Capture the cell that displays the provided text and extract its [x, y] central coordinate. 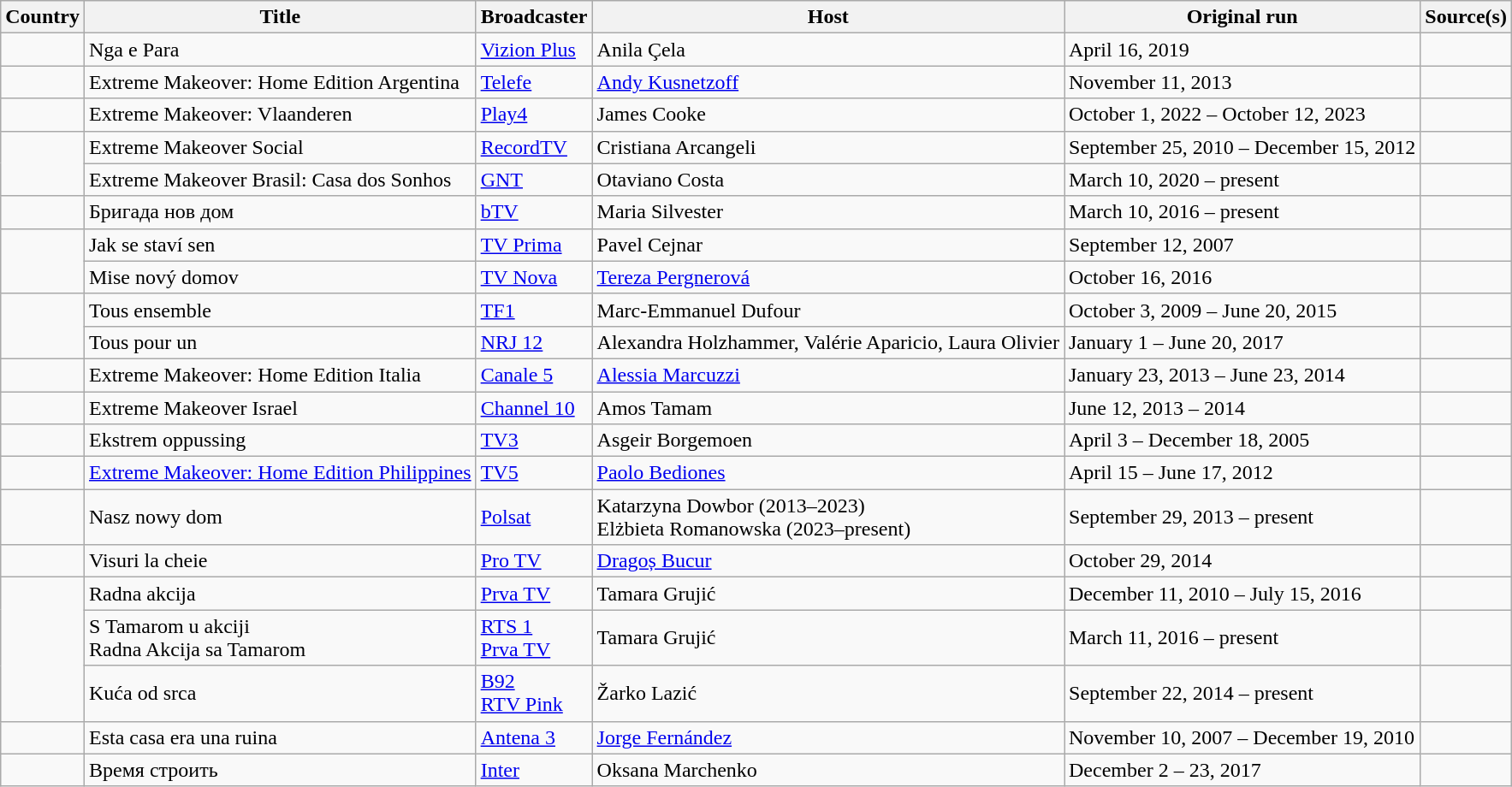
TV Nova [534, 277]
Extreme Makeover Israel [280, 408]
Asgeir Borgemoen [828, 441]
Extreme Makeover: Home Edition Italia [280, 375]
Country [43, 17]
January 23, 2013 – June 23, 2014 [1242, 375]
Original run [1242, 17]
Host [828, 17]
Tous pour un [280, 342]
Radna akcija [280, 594]
Jak se staví sen [280, 245]
Inter [534, 770]
September 12, 2007 [1242, 245]
Extreme Makeover: Home Edition Argentina [280, 82]
Cristiana Arcangeli [828, 147]
Tous ensemble [280, 310]
Время строить [280, 770]
Source(s) [1467, 17]
Oksana Marchenko [828, 770]
October 3, 2009 – June 20, 2015 [1242, 310]
Otaviano Costa [828, 180]
Pro TV [534, 561]
Broadcaster [534, 17]
September 22, 2014 – present [1242, 693]
November 11, 2013 [1242, 82]
TV5 [534, 473]
Channel 10 [534, 408]
S Tamarom u akcijiRadna Akcija sa Tamarom [280, 638]
Amos Tamam [828, 408]
November 10, 2007 – December 19, 2010 [1242, 737]
Extreme Makeover: Home Edition Philippines [280, 473]
Dragoș Bucur [828, 561]
October 1, 2022 – October 12, 2023 [1242, 115]
Visuri la cheie [280, 561]
Play4 [534, 115]
March 10, 2016 – present [1242, 212]
Maria Silvester [828, 212]
December 2 – 23, 2017 [1242, 770]
September 25, 2010 – December 15, 2012 [1242, 147]
Mise nový domov [280, 277]
Nasz nowy dom [280, 517]
Anila Çela [828, 50]
Tereza Pergnerová [828, 277]
Vizion Plus [534, 50]
Žarko Lazić [828, 693]
bTV [534, 212]
Pavel Cejnar [828, 245]
Marc-Emmanuel Dufour [828, 310]
Paolo Bediones [828, 473]
December 11, 2010 – July 15, 2016 [1242, 594]
October 29, 2014 [1242, 561]
TV3 [534, 441]
TV Prima [534, 245]
James Cooke [828, 115]
September 29, 2013 – present [1242, 517]
Extreme Makeover Social [280, 147]
RecordTV [534, 147]
Alessia Marcuzzi [828, 375]
Prva TV [534, 594]
Ekstrem oppussing [280, 441]
Kuća od srca [280, 693]
Canale 5 [534, 375]
Title [280, 17]
April 16, 2019 [1242, 50]
April 3 – December 18, 2005 [1242, 441]
October 16, 2016 [1242, 277]
April 15 – June 17, 2012 [1242, 473]
Alexandra Holzhammer, Valérie Aparicio, Laura Olivier [828, 342]
B92RTV Pink [534, 693]
January 1 – June 20, 2017 [1242, 342]
Polsat [534, 517]
Jorge Fernández [828, 737]
GNT [534, 180]
RTS 1Prva TV [534, 638]
Extreme Makeover: Vlaanderen [280, 115]
March 11, 2016 – present [1242, 638]
Бригада нов дом [280, 212]
Antena 3 [534, 737]
June 12, 2013 – 2014 [1242, 408]
Andy Kusnetzoff [828, 82]
Esta casa era una ruina [280, 737]
NRJ 12 [534, 342]
Katarzyna Dowbor (2013–2023)Elżbieta Romanowska (2023–present) [828, 517]
March 10, 2020 – present [1242, 180]
Extreme Makeover Brasil: Casa dos Sonhos [280, 180]
Nga e Para [280, 50]
TF1 [534, 310]
Telefe [534, 82]
